Find where the given text appears and provide that cell's center as (x, y) coordinate. 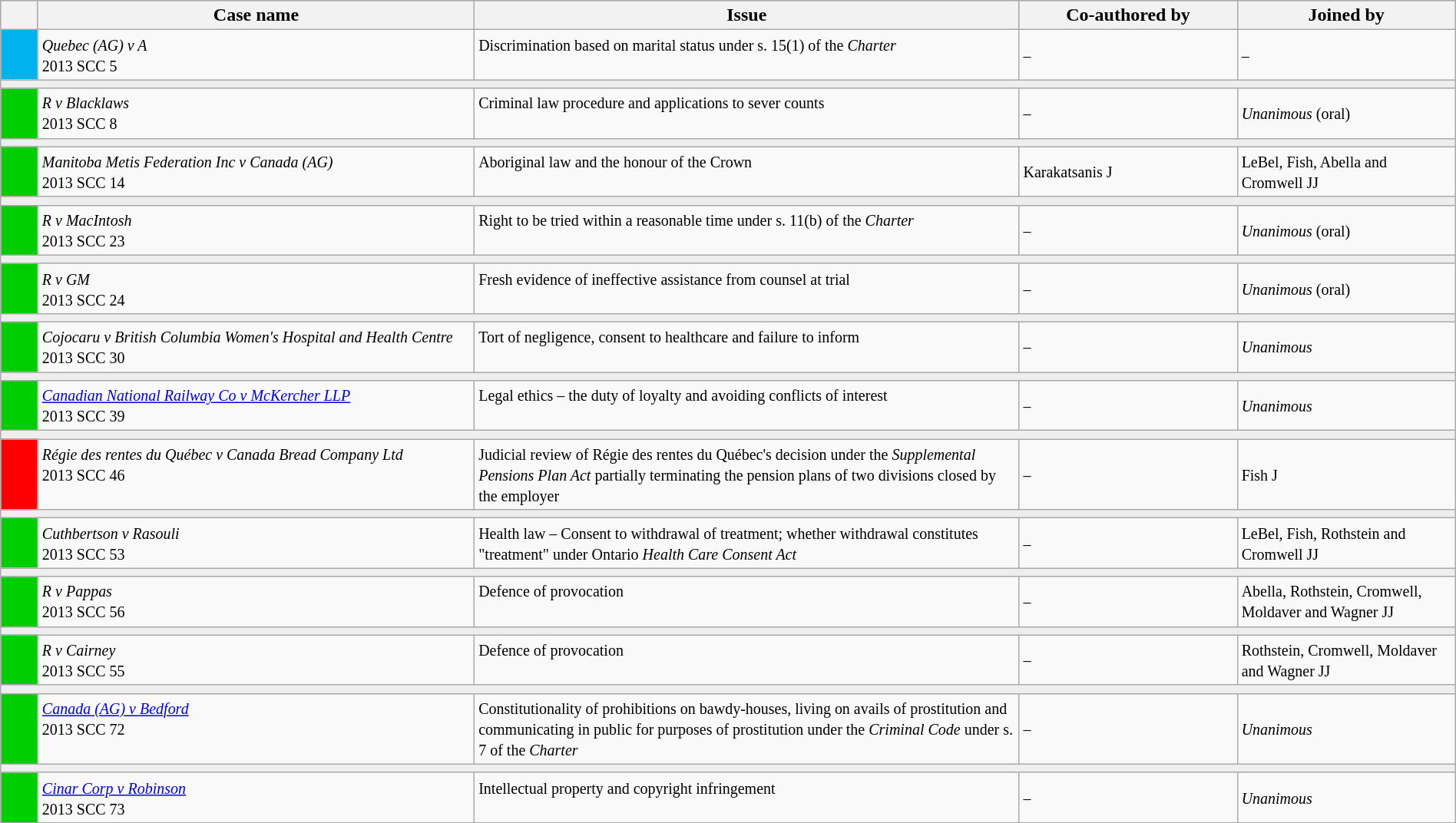
Régie des rentes du Québec v Canada Bread Company Ltd 2013 SCC 46 (256, 474)
Tort of negligence, consent to healthcare and failure to inform (746, 347)
Canada (AG) v Bedford 2013 SCC 72 (256, 729)
Discrimination based on marital status under s. 15(1) of the Charter (746, 55)
Legal ethics – the duty of loyalty and avoiding conflicts of interest (746, 405)
Fish J (1346, 474)
Canadian National Railway Co v McKercher LLP 2013 SCC 39 (256, 405)
Right to be tried within a reasonable time under s. 11(b) of the Charter (746, 230)
Karakatsanis J (1128, 172)
Intellectual property and copyright infringement (746, 797)
Manitoba Metis Federation Inc v Canada (AG) 2013 SCC 14 (256, 172)
R v MacIntosh 2013 SCC 23 (256, 230)
Aboriginal law and the honour of the Crown (746, 172)
Fresh evidence of ineffective assistance from counsel at trial (746, 289)
R v Cairney 2013 SCC 55 (256, 660)
Joined by (1346, 15)
LeBel, Fish, Abella and Cromwell JJ (1346, 172)
R v Blacklaws 2013 SCC 8 (256, 114)
R v Pappas 2013 SCC 56 (256, 602)
LeBel, Fish, Rothstein and Cromwell JJ (1346, 544)
Criminal law procedure and applications to sever counts (746, 114)
Issue (746, 15)
Co-authored by (1128, 15)
R v GM 2013 SCC 24 (256, 289)
Cuthbertson v Rasouli 2013 SCC 53 (256, 544)
Health law – Consent to withdrawal of treatment; whether withdrawal constitutes "treatment" under Ontario Health Care Consent Act (746, 544)
Cinar Corp v Robinson 2013 SCC 73 (256, 797)
Cojocaru v British Columbia Women's Hospital and Health Centre 2013 SCC 30 (256, 347)
Rothstein, Cromwell, Moldaver and Wagner JJ (1346, 660)
Quebec (AG) v A 2013 SCC 5 (256, 55)
Case name (256, 15)
Abella, Rothstein, Cromwell, Moldaver and Wagner JJ (1346, 602)
